Pinpoint the cell where the given text exists, returning its (X, Y) midpoint coordinate. 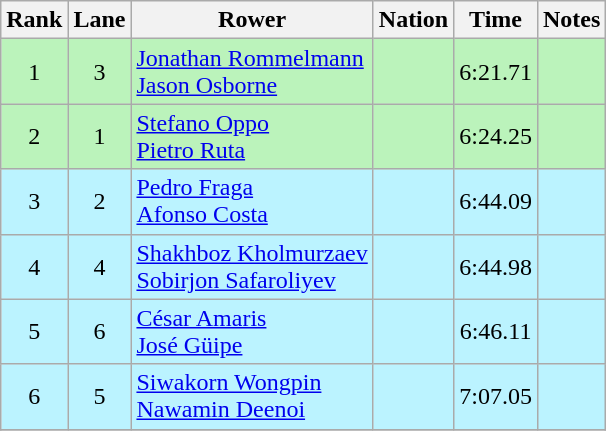
Siwakorn WongpinNawamin Deenoi (252, 396)
Rower (252, 20)
Shakhboz KholmurzaevSobirjon Safaroliyev (252, 266)
Pedro Fraga Afonso Costa (252, 202)
6:44.09 (496, 202)
6:21.71 (496, 72)
Lane (100, 20)
César AmarisJosé Güipe (252, 332)
6:44.98 (496, 266)
Stefano OppoPietro Ruta (252, 136)
6:24.25 (496, 136)
Nation (413, 20)
Notes (571, 20)
Rank (34, 20)
Jonathan RommelmannJason Osborne (252, 72)
6:46.11 (496, 332)
Time (496, 20)
7:07.05 (496, 396)
